Detect which cell encompasses the target text, then output its (x, y) center coordinate. 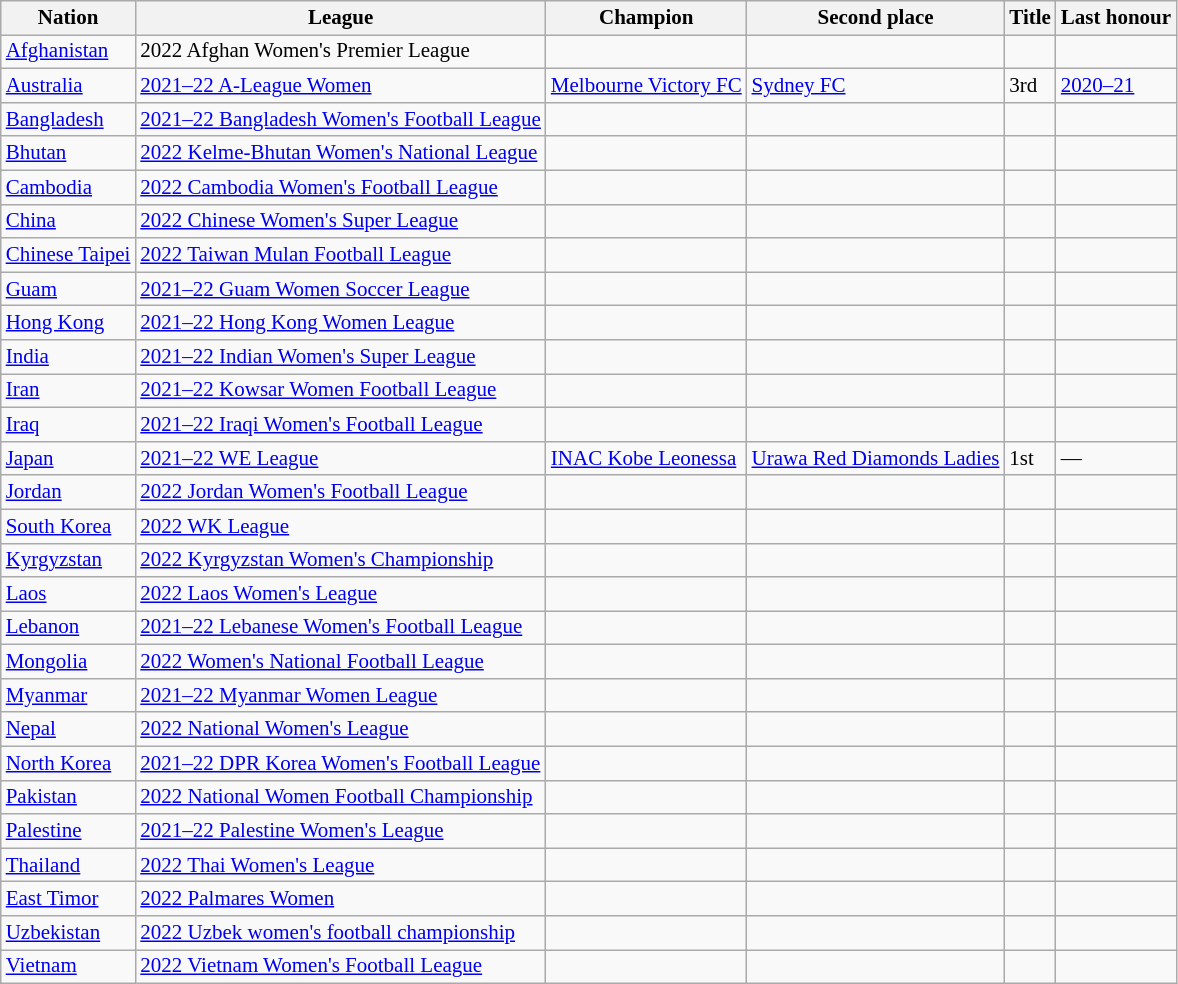
2021–22 Kowsar Women Football League (340, 391)
2021–22 Hong Kong Women League (340, 323)
Guam (68, 289)
Melbourne Victory FC (646, 86)
INAC Kobe Leonessa (646, 458)
2022 Afghan Women's Premier League (340, 52)
North Korea (68, 763)
Vietnam (68, 967)
Jordan (68, 492)
Sydney FC (876, 86)
Cambodia (68, 187)
Myanmar (68, 696)
Pakistan (68, 797)
South Korea (68, 526)
Uzbekistan (68, 933)
1st (1030, 458)
2021–22 DPR Korea Women's Football League (340, 763)
Chinese Taipei (68, 255)
2021–22 Myanmar Women League (340, 696)
2020–21 (1116, 86)
Australia (68, 86)
League (340, 18)
2021–22 Iraqi Women's Football League (340, 424)
Second place (876, 18)
2022 Jordan Women's Football League (340, 492)
2022 Kelme-Bhutan Women's National League (340, 153)
Urawa Red Diamonds Ladies (876, 458)
China (68, 221)
2021–22 Guam Women Soccer League (340, 289)
Hong Kong (68, 323)
Afghanistan (68, 52)
2022 Women's National Football League (340, 662)
2021–22 WE League (340, 458)
2022 Uzbek women's football championship (340, 933)
2021–22 Lebanese Women's Football League (340, 628)
2021–22 Palestine Women's League (340, 831)
Thailand (68, 865)
2022 Palmares Women (340, 899)
Lebanon (68, 628)
India (68, 357)
Laos (68, 594)
2022 Chinese Women's Super League (340, 221)
2021–22 A-League Women (340, 86)
2022 Taiwan Mulan Football League (340, 255)
Last honour (1116, 18)
2022 Cambodia Women's Football League (340, 187)
2022 Thai Women's League (340, 865)
3rd (1030, 86)
Nepal (68, 729)
2022 National Women's League (340, 729)
East Timor (68, 899)
Kyrgyzstan (68, 560)
— (1116, 458)
Nation (68, 18)
2021–22 Bangladesh Women's Football League (340, 119)
Bangladesh (68, 119)
2021–22 Indian Women's Super League (340, 357)
Bhutan (68, 153)
Champion (646, 18)
2022 WK League (340, 526)
Mongolia (68, 662)
2022 Vietnam Women's Football League (340, 967)
Title (1030, 18)
2022 National Women Football Championship (340, 797)
Iraq (68, 424)
2022 Kyrgyzstan Women's Championship (340, 560)
2022 Laos Women's League (340, 594)
Japan (68, 458)
Palestine (68, 831)
Iran (68, 391)
